Search for the cell housing the specified text and yield its [X, Y] center coordinate. 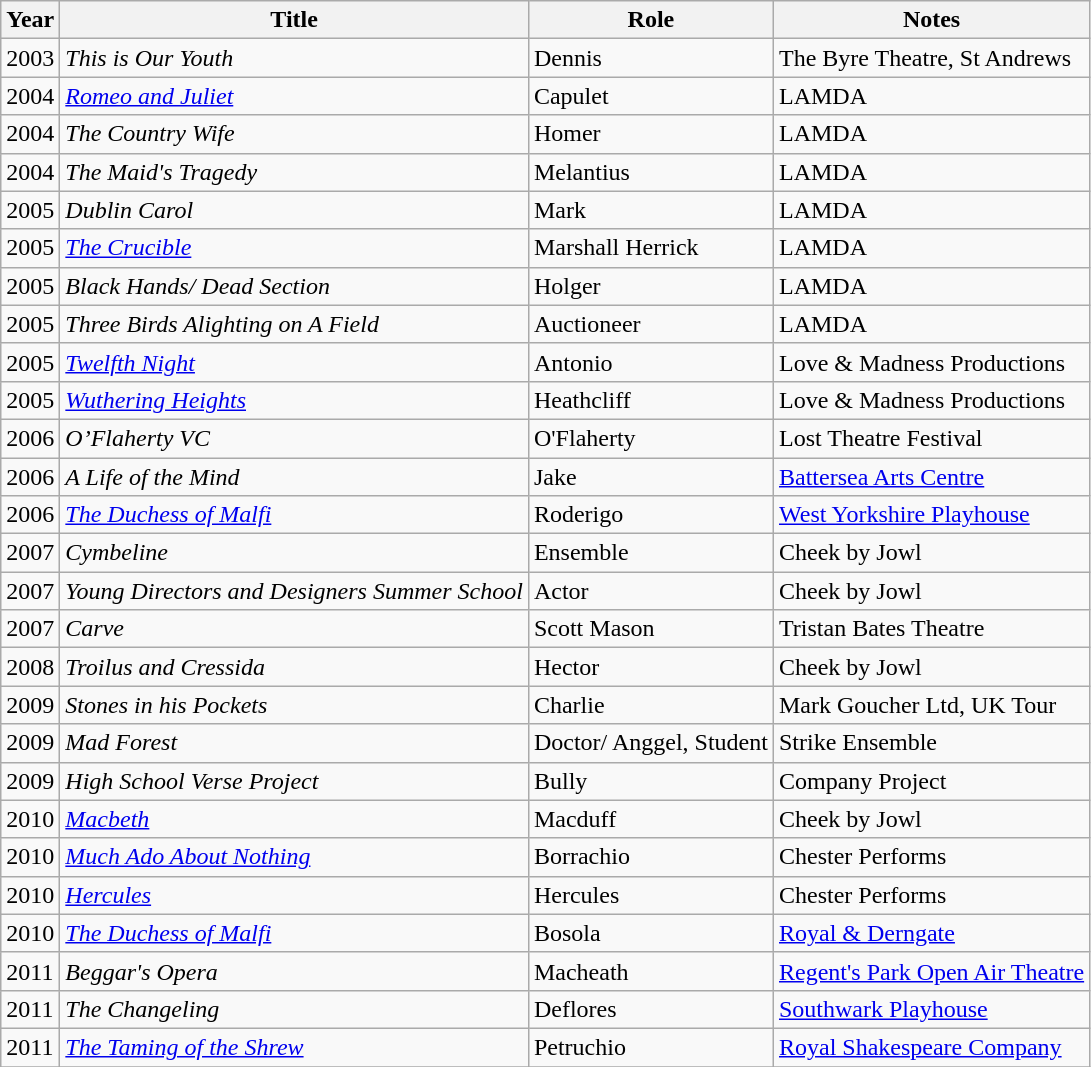
The Crucible [294, 248]
Royal & Derngate [931, 933]
Dublin Carol [294, 210]
Macduff [650, 819]
Melantius [650, 172]
Auctioneer [650, 324]
This is Our Youth [294, 58]
O'Flaherty [650, 438]
Lost Theatre Festival [931, 438]
2003 [30, 58]
Heathcliff [650, 400]
Bosola [650, 933]
Strike Ensemble [931, 743]
Royal Shakespeare Company [931, 1047]
High School Verse Project [294, 781]
West Yorkshire Playhouse [931, 515]
Battersea Arts Centre [931, 477]
Mad Forest [294, 743]
Three Birds Alighting on A Field [294, 324]
Beggar's Opera [294, 971]
Holger [650, 286]
Young Directors and Designers Summer School [294, 591]
Cymbeline [294, 553]
Romeo and Juliet [294, 96]
Dennis [650, 58]
Mark [650, 210]
O’Flaherty VC [294, 438]
Role [650, 20]
Roderigo [650, 515]
Regent's Park Open Air Theatre [931, 971]
Marshall Herrick [650, 248]
Borrachio [650, 857]
The Taming of the Shrew [294, 1047]
Title [294, 20]
Troilus and Cressida [294, 667]
Bully [650, 781]
Stones in his Pockets [294, 705]
Company Project [931, 781]
Deflores [650, 1009]
The Byre Theatre, St Andrews [931, 58]
The Maid's Tragedy [294, 172]
Capulet [650, 96]
2008 [30, 667]
Macbeth [294, 819]
The Country Wife [294, 134]
Macheath [650, 971]
Hector [650, 667]
Much Ado About Nothing [294, 857]
Mark Goucher Ltd, UK Tour [931, 705]
Tristan Bates Theatre [931, 629]
Wuthering Heights [294, 400]
Carve [294, 629]
Actor [650, 591]
Twelfth Night [294, 362]
Ensemble [650, 553]
Scott Mason [650, 629]
Charlie [650, 705]
Southwark Playhouse [931, 1009]
Year [30, 20]
Doctor/ Anggel, Student [650, 743]
Notes [931, 20]
Homer [650, 134]
Black Hands/ Dead Section [294, 286]
Jake [650, 477]
Petruchio [650, 1047]
The Changeling [294, 1009]
A Life of the Mind [294, 477]
Antonio [650, 362]
